For the text-containing cell, return its midpoint in (X, Y) coordinate format. 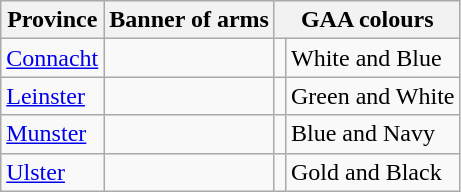
GAA colours (367, 20)
Green and White (372, 96)
Connacht (52, 58)
Province (52, 20)
Ulster (52, 172)
Munster (52, 134)
Leinster (52, 96)
Blue and Navy (372, 134)
Banner of arms (190, 20)
Gold and Black (372, 172)
White and Blue (372, 58)
